Determine the [x, y] coordinate at the center of the cell enclosing the given text.  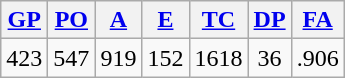
GP [24, 20]
36 [270, 58]
423 [24, 58]
.906 [318, 58]
152 [166, 58]
FA [318, 20]
TC [218, 20]
919 [118, 58]
1618 [218, 58]
DP [270, 20]
PO [72, 20]
E [166, 20]
547 [72, 58]
A [118, 20]
